Detect which cell encompasses the target text, then output its (X, Y) center coordinate. 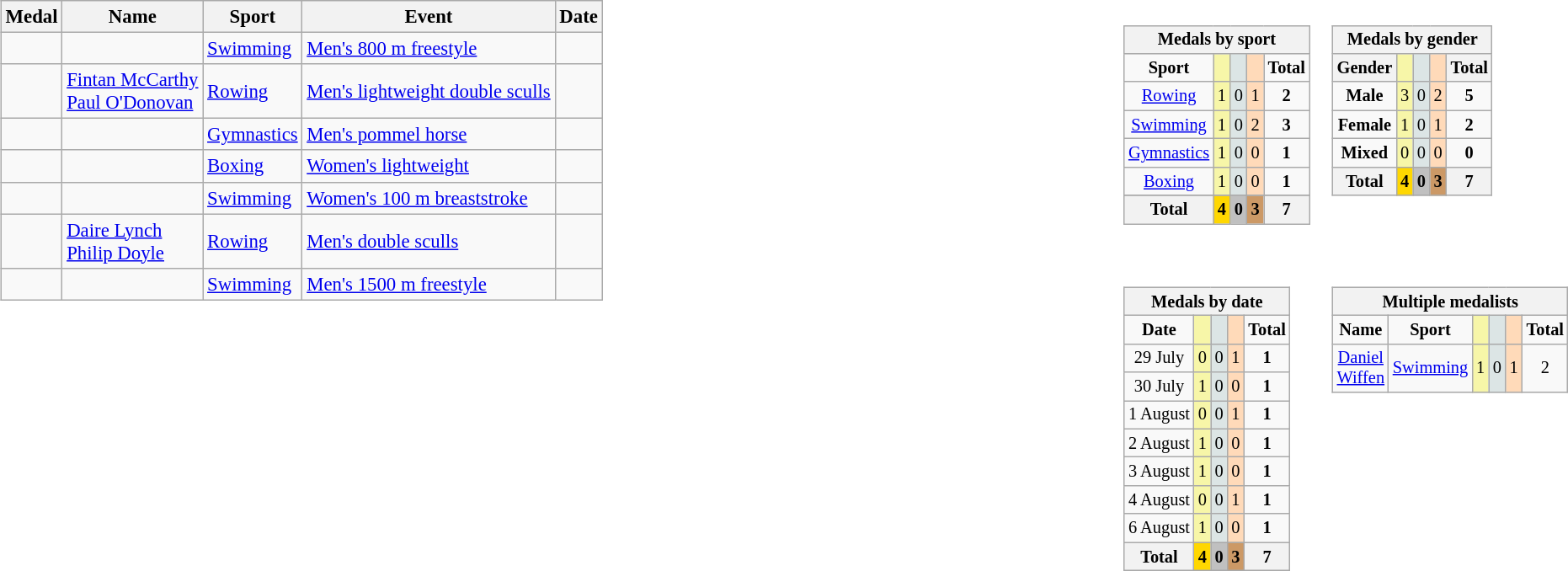
Event (429, 17)
Daire LynchPhilip Doyle (133, 241)
Women's lightweight (429, 166)
2 August (1159, 443)
Medal (32, 17)
3 August (1159, 472)
Medals by date (1208, 302)
Men's lightweight double sculls (429, 91)
6 August (1159, 528)
Men's 1500 m freestyle (429, 284)
Fintan McCarthyPaul O'Donovan (133, 91)
4 August (1159, 500)
Multiple medalists (1450, 302)
Medals by gender (1413, 40)
Mixed (1364, 153)
Male (1364, 96)
30 July (1159, 387)
Female (1364, 125)
Men's pommel horse (429, 135)
Daniel Wiffen (1361, 368)
1 August (1159, 415)
29 July (1159, 358)
Men's 800 m freestyle (429, 49)
5 (1469, 96)
Women's 100 m breaststroke (429, 198)
Men's double sculls (429, 241)
Medals by sport (1217, 40)
Gender (1364, 68)
